Detect which cell encompasses the target text, then output its (X, Y) center coordinate. 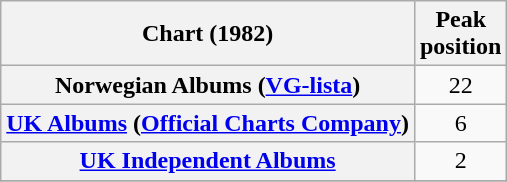
Norwegian Albums (VG-lista) (208, 85)
UK Albums (Official Charts Company) (208, 123)
UK Independent Albums (208, 161)
Chart (1982) (208, 34)
22 (460, 85)
Peakposition (460, 34)
6 (460, 123)
2 (460, 161)
